For the text-containing cell, return its midpoint in (x, y) coordinate format. 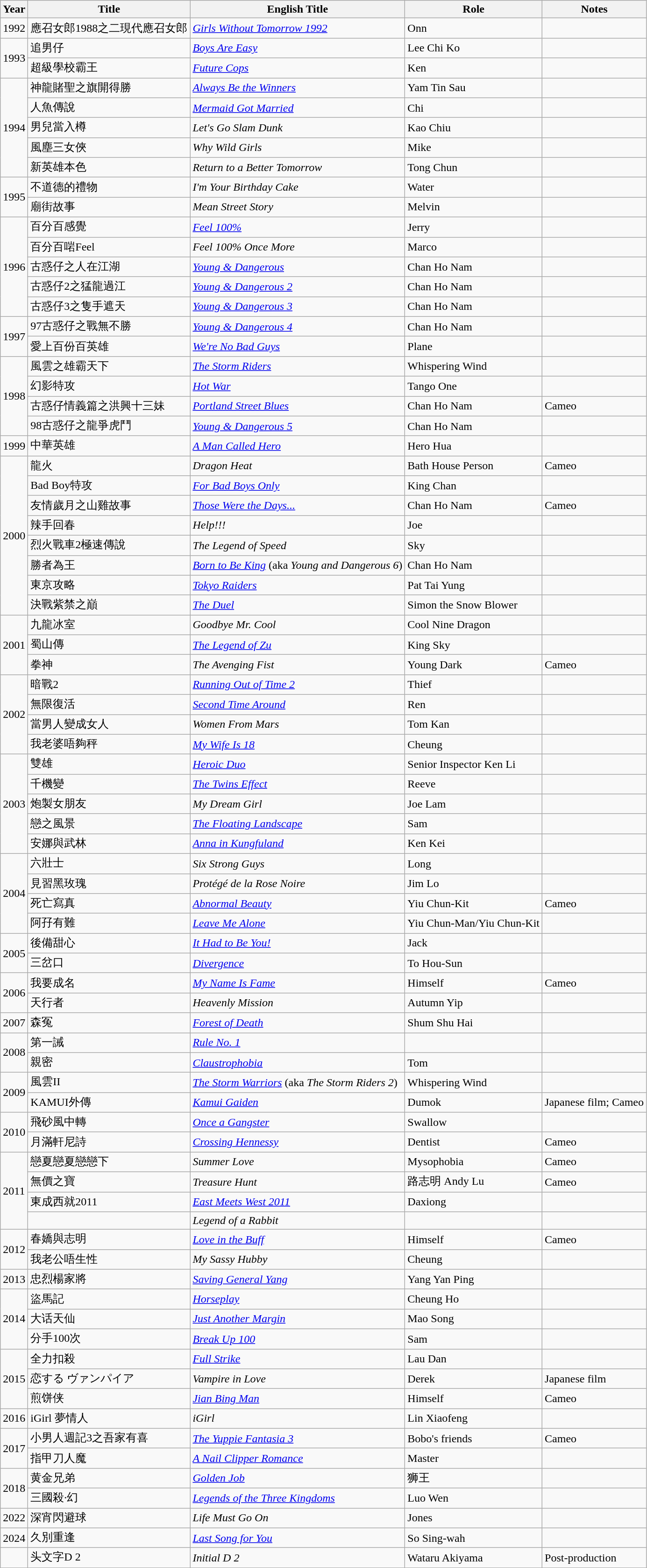
Girls Without Tomorrow 1992 (298, 28)
炮製女朋友 (109, 804)
友情歲月之山雞故事 (109, 506)
Lin Xiaofeng (474, 1419)
暗戰2 (109, 684)
三岔口 (109, 963)
It Had to Be You! (298, 943)
2015 (14, 1379)
The Storm Warriors (aka The Storm Riders 2) (298, 1082)
Cool Nine Dragon (474, 625)
應召女郎1988之二現代應召女郎 (109, 28)
Abnormal Beauty (298, 904)
三國殺·幻 (109, 1498)
Jerry (474, 227)
Water (474, 187)
The Legend of Speed (298, 545)
全力扣殺 (109, 1359)
Ken (474, 68)
古惑仔情義篇之洪興十三妹 (109, 407)
Last Song for You (298, 1538)
Hot War (298, 386)
Dragon Heat (298, 465)
Young & Dangerous (298, 267)
Derek (474, 1379)
Title (109, 9)
Young & Dangerous 2 (298, 287)
月滿軒尼詩 (109, 1142)
追男仔 (109, 48)
親密 (109, 1063)
Heroic Duo (298, 765)
Joe (474, 525)
九龍冰室 (109, 625)
戀夏戀夏戀戀下 (109, 1162)
2016 (14, 1419)
The Yuppie Fantasia 3 (298, 1439)
Future Cops (298, 68)
The Twins Effect (298, 784)
2024 (14, 1538)
I'm Your Birthday Cake (298, 187)
超級學校霸王 (109, 68)
Mysophobia (474, 1162)
Tong Chun (474, 167)
Heavenly Mission (298, 1003)
我要成名 (109, 983)
Marco (474, 247)
Initial D 2 (298, 1558)
分手100次 (109, 1339)
Autumn Yip (474, 1003)
2002 (14, 714)
無價之寶 (109, 1181)
久別重逢 (109, 1538)
头文字D 2 (109, 1558)
第一誡 (109, 1043)
The Storm Riders (298, 366)
So Sing-wah (474, 1538)
2008 (14, 1052)
Leave Me Alone (298, 924)
Treasure Hunt (298, 1181)
A Nail Clipper Romance (298, 1458)
Women From Mars (298, 724)
Love in the Buff (298, 1239)
龍火 (109, 465)
古惑仔3之隻手遮天 (109, 307)
The Avenging Fist (298, 665)
Bad Boy特攻 (109, 486)
My Wife Is 18 (298, 744)
Ren (474, 705)
烈火戰車2極速傳說 (109, 545)
Forest of Death (298, 1023)
We're No Bad Guys (298, 347)
Post-production (594, 1558)
風雲之雄霸天下 (109, 366)
忠烈楊家將 (109, 1280)
Mao Song (474, 1319)
My Sassy Hubby (298, 1259)
Dentist (474, 1142)
Plane (474, 347)
Master (474, 1458)
2007 (14, 1023)
路志明 Andy Lu (474, 1181)
Mike (474, 148)
Let's Go Slam Dunk (298, 128)
Luo Wen (474, 1498)
Yiu Chun-Kit (474, 904)
Ken Kei (474, 844)
2011 (14, 1191)
Horseplay (298, 1299)
Six Strong Guys (298, 864)
勝者為王 (109, 566)
辣手回春 (109, 525)
My Name Is Fame (298, 983)
Shum Shu Hai (474, 1023)
Legend of a Rabbit (298, 1221)
Joe Lam (474, 804)
Sky (474, 545)
2000 (14, 535)
Crossing Hennessy (298, 1142)
Vampire in Love (298, 1379)
Why Wild Girls (298, 148)
Second Time Around (298, 705)
Summer Love (298, 1162)
拳神 (109, 665)
Kamui Gaiden (298, 1102)
阿孖有難 (109, 924)
2009 (14, 1093)
Once a Gangster (298, 1123)
My Dream Girl (298, 804)
1992 (14, 28)
蜀山傳 (109, 645)
新英雄本色 (109, 167)
Wataru Akiyama (474, 1558)
To Hou-Sun (474, 963)
Tango One (474, 386)
Japanese film; Cameo (594, 1102)
1997 (14, 337)
Jian Bing Man (298, 1398)
1995 (14, 197)
Yang Yan Ping (474, 1280)
97古惑仔之戰無不勝 (109, 326)
iGirl (298, 1419)
2004 (14, 893)
當男人變成女人 (109, 724)
Bath House Person (474, 465)
Simon the Snow Blower (474, 605)
Those Were the Days... (298, 506)
2022 (14, 1518)
東京攻略 (109, 585)
Pat Tai Yung (474, 585)
古惑仔之人在江湖 (109, 267)
天行者 (109, 1003)
Saving General Yang (298, 1280)
Jim Lo (474, 883)
狮王 (474, 1478)
Hero Hua (474, 446)
2006 (14, 993)
死亡寫真 (109, 904)
98古惑仔之龍爭虎鬥 (109, 426)
東成西就2011 (109, 1202)
雙雄 (109, 765)
Bobo's friends (474, 1439)
1996 (14, 266)
Always Be the Winners (298, 88)
戀之風景 (109, 823)
East Meets West 2011 (298, 1202)
決戰紫禁之巔 (109, 605)
Notes (594, 9)
見習黑玫瑰 (109, 883)
2010 (14, 1132)
Rule No. 1 (298, 1043)
深宵閃避球 (109, 1518)
Mermaid Got Married (298, 107)
Protégé de la Rose Noire (298, 883)
煎饼侠 (109, 1398)
Cheung Ho (474, 1299)
Chi (474, 107)
黄金兄弟 (109, 1478)
Jones (474, 1518)
安娜與武林 (109, 844)
Young & Dangerous 5 (298, 426)
2005 (14, 953)
2013 (14, 1280)
Swallow (474, 1123)
Jack (474, 943)
Young & Dangerous 3 (298, 307)
愛上百份百英雄 (109, 347)
King Sky (474, 645)
King Chan (474, 486)
Senior Inspector Ken Li (474, 765)
Lau Dan (474, 1359)
Life Must Go On (298, 1518)
The Floating Landscape (298, 823)
2003 (14, 804)
我老婆唔夠秤 (109, 744)
六壯士 (109, 864)
2014 (14, 1319)
1994 (14, 127)
Yam Tin Sau (474, 88)
Full Strike (298, 1359)
風雲II (109, 1082)
Year (14, 9)
Mean Street Story (298, 208)
KAMUI外傳 (109, 1102)
飛砂風中轉 (109, 1123)
2012 (14, 1250)
Young Dark (474, 665)
1999 (14, 446)
指甲刀人魔 (109, 1458)
2018 (14, 1488)
神龍賭聖之旗開得勝 (109, 88)
Goodbye Mr. Cool (298, 625)
Help!!! (298, 525)
Claustrophobia (298, 1063)
後備甜心 (109, 943)
Role (474, 9)
Dumok (474, 1102)
盜馬記 (109, 1299)
Portland Street Blues (298, 407)
不道德的禮物 (109, 187)
1993 (14, 58)
風塵三女俠 (109, 148)
Anna in Kungfuland (298, 844)
Running Out of Time 2 (298, 684)
百分百感覺 (109, 227)
小男人週記3之吾家有喜 (109, 1439)
人魚傳說 (109, 107)
春嬌與志明 (109, 1239)
Yiu Chun-Man/Yiu Chun-Kit (474, 924)
Daxiong (474, 1202)
Feel 100% (298, 227)
Golden Job (298, 1478)
Melvin (474, 208)
English Title (298, 9)
Lee Chi Ko (474, 48)
Born to Be King (aka Young and Dangerous 6) (298, 566)
百分百啱Feel (109, 247)
The Legend of Zu (298, 645)
Feel 100% Once More (298, 247)
1998 (14, 396)
Divergence (298, 963)
Tom Kan (474, 724)
Just Another Margin (298, 1319)
iGirl 夢情人 (109, 1419)
Young & Dangerous 4 (298, 326)
中華英雄 (109, 446)
男兒當入樽 (109, 128)
無限復活 (109, 705)
Legends of the Three Kingdoms (298, 1498)
For Bad Boys Only (298, 486)
Long (474, 864)
恋する ヴァンパイア (109, 1379)
大话天仙 (109, 1319)
Kao Chiu (474, 128)
Thief (474, 684)
Return to a Better Tomorrow (298, 167)
The Duel (298, 605)
千機變 (109, 784)
森冤 (109, 1023)
Break Up 100 (298, 1339)
Onn (474, 28)
幻影特攻 (109, 386)
Tom (474, 1063)
2017 (14, 1448)
Japanese film (594, 1379)
2001 (14, 645)
Boys Are Easy (298, 48)
Tokyo Raiders (298, 585)
我老公唔生性 (109, 1259)
古惑仔2之猛龍過江 (109, 287)
A Man Called Hero (298, 446)
Reeve (474, 784)
廟街故事 (109, 208)
